Return (X, Y) of the center of cell containing provided text 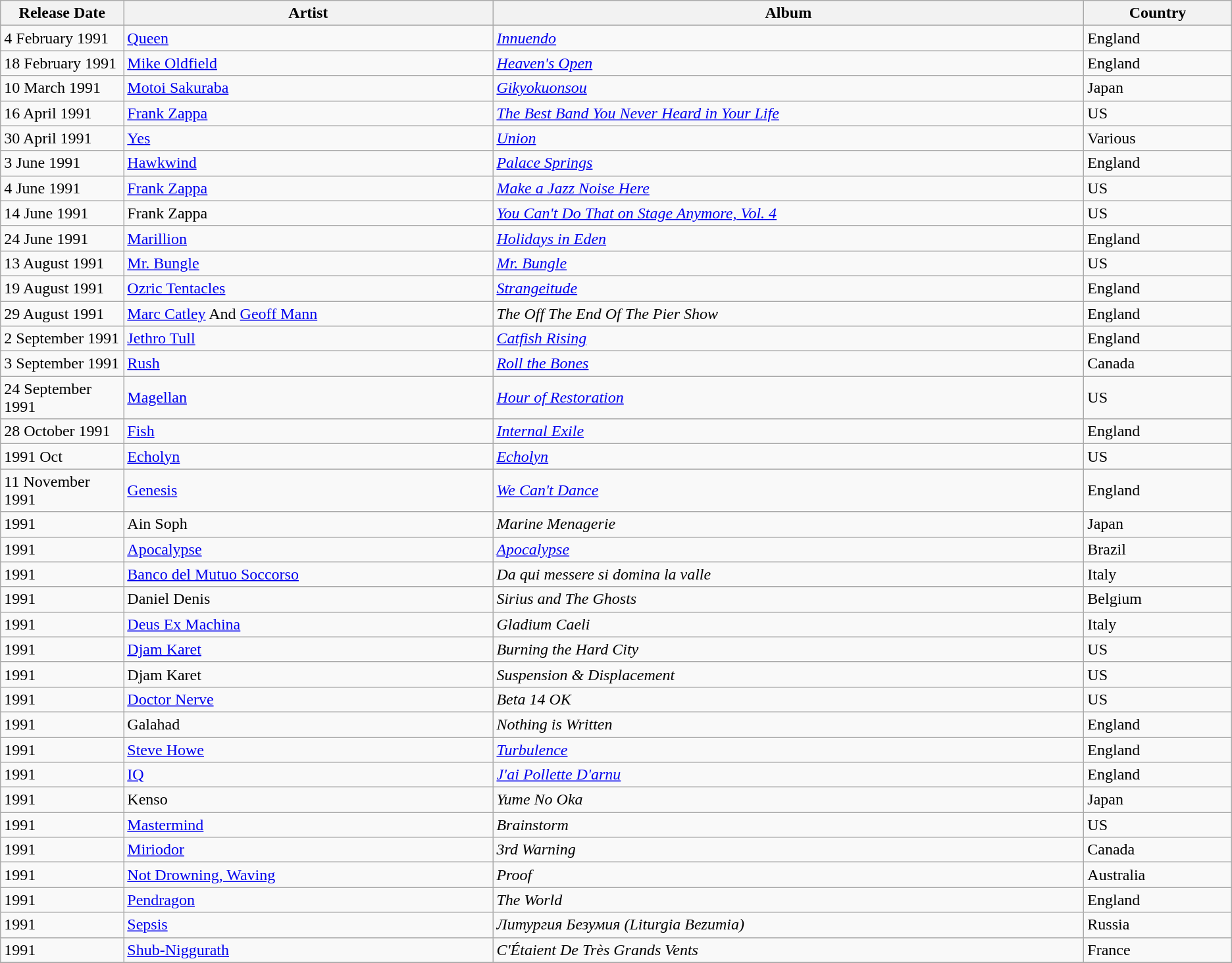
Fish (308, 432)
Beta 14 OK (788, 699)
19 August 1991 (62, 288)
The World (788, 900)
1991 Oct (62, 457)
France (1158, 950)
28 October 1991 (62, 432)
Russia (1158, 925)
C'Étaient De Très Grands Vents (788, 950)
Rush (308, 364)
Ozric Tentacles (308, 288)
Internal Exile (788, 432)
2 September 1991 (62, 339)
Doctor Nerve (308, 699)
Magellan (308, 397)
Gikyokuonsou (788, 88)
Marine Menagerie (788, 524)
14 June 1991 (62, 213)
Not Drowning, Waving (308, 875)
16 April 1991 (62, 113)
3 September 1991 (62, 364)
Holidays in Eden (788, 238)
4 June 1991 (62, 188)
Yes (308, 138)
10 March 1991 (62, 88)
Hawkwind (308, 163)
Marillion (308, 238)
Banco del Mutuo Soccorso (308, 574)
Mastermind (308, 825)
Suspension & Displacement (788, 674)
Miriodor (308, 850)
Yume No Oka (788, 800)
18 February 1991 (62, 63)
Steve Howe (308, 749)
Kenso (308, 800)
Jethro Tull (308, 339)
Heaven's Open (788, 63)
The Best Band You Never Heard in Your Life (788, 113)
Proof (788, 875)
Burning the Hard City (788, 649)
Shub-Niggurath (308, 950)
Palace Springs (788, 163)
24 June 1991 (62, 238)
Sirius and The Ghosts (788, 599)
3 June 1991 (62, 163)
Catfish Rising (788, 339)
Strangeitude (788, 288)
Album (788, 13)
Belgium (1158, 599)
Nothing is Written (788, 724)
Gladium Caeli (788, 624)
Daniel Denis (308, 599)
11 November 1991 (62, 491)
The Off The End Of The Pier Show (788, 314)
4 February 1991 (62, 38)
Union (788, 138)
Release Date (62, 13)
Artist (308, 13)
Deus Ex Machina (308, 624)
Mike Oldfield (308, 63)
13 August 1991 (62, 263)
Various (1158, 138)
Motoi Sakuraba (308, 88)
29 August 1991 (62, 314)
24 September 1991 (62, 397)
Ain Soph (308, 524)
We Can't Dance (788, 491)
Marc Catley And Geoff Mann (308, 314)
30 April 1991 (62, 138)
Roll the Bones (788, 364)
Australia (1158, 875)
Country (1158, 13)
Brainstorm (788, 825)
J'ai Pollette D'arnu (788, 775)
Queen (308, 38)
Genesis (308, 491)
Hour of Restoration (788, 397)
Sepsis (308, 925)
Galahad (308, 724)
Innuendo (788, 38)
Литургия Безумия (Liturgia Bezumia) (788, 925)
Make a Jazz Noise Here (788, 188)
3rd Warning (788, 850)
Da qui messere si domina la valle (788, 574)
Pendragon (308, 900)
You Can't Do That on Stage Anymore, Vol. 4 (788, 213)
Turbulence (788, 749)
IQ (308, 775)
Brazil (1158, 549)
